Provide the (X, Y) coordinate of the cell's center where the given text is located.  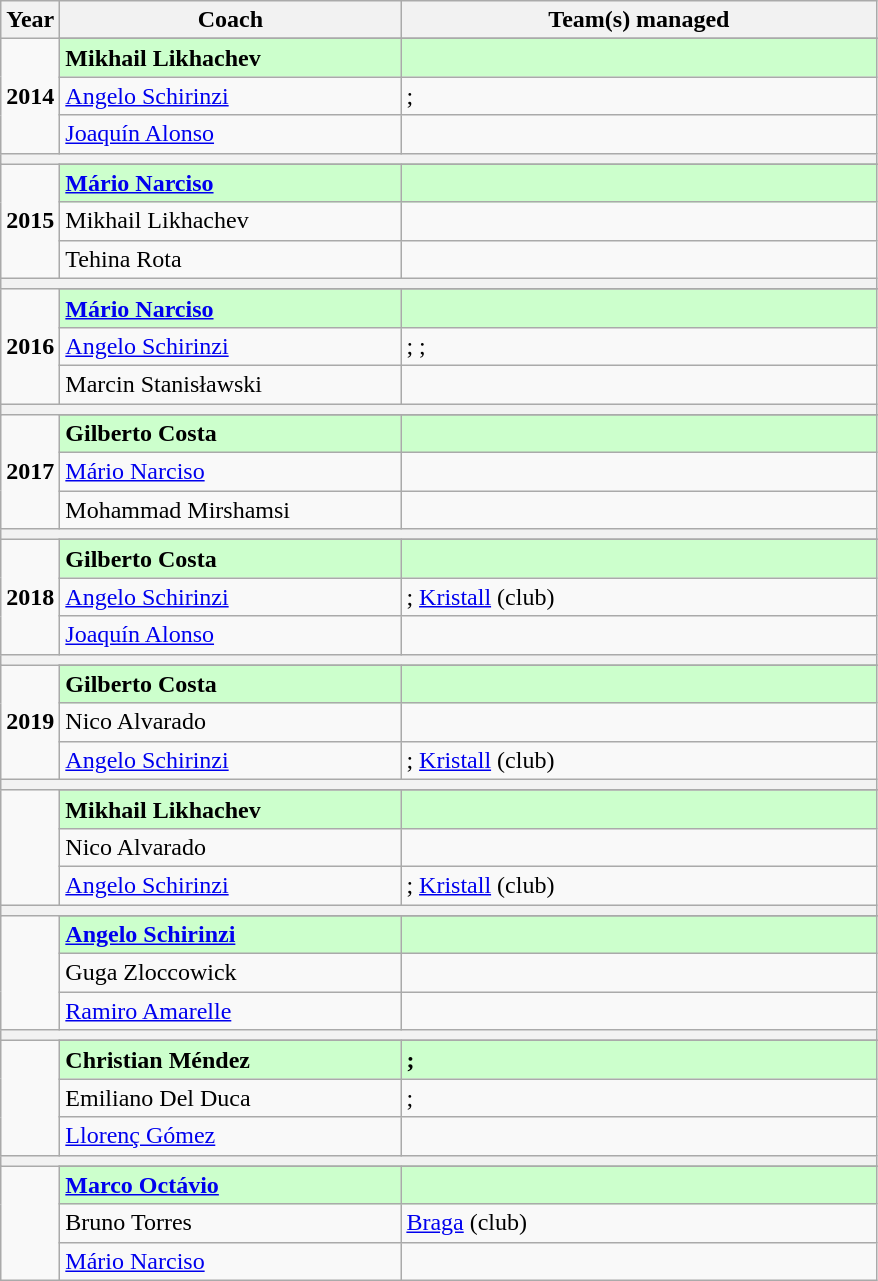
Ramiro Amarelle (230, 1011)
Marcin Stanisławski (230, 384)
Marco Octávio (230, 1185)
Braga (club) (639, 1223)
2018 (30, 597)
Llorenç Gómez (230, 1136)
Tehina Rota (230, 259)
Christian Méndez (230, 1060)
Emiliano Del Duca (230, 1098)
Coach (230, 20)
; ; (639, 346)
2015 (30, 221)
2017 (30, 472)
Team(s) managed (639, 20)
Guga Zloccowick (230, 973)
Year (30, 20)
2019 (30, 722)
2014 (30, 96)
Mohammad Mirshamsi (230, 510)
Bruno Torres (230, 1223)
2016 (30, 346)
